Provide the (X, Y) coordinate of the cell's center where the given text is located.  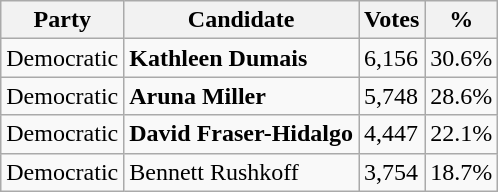
David Fraser-Hidalgo (242, 134)
28.6% (462, 96)
Party (62, 20)
18.7% (462, 172)
Votes (392, 20)
Bennett Rushkoff (242, 172)
Kathleen Dumais (242, 58)
5,748 (392, 96)
6,156 (392, 58)
% (462, 20)
Candidate (242, 20)
Aruna Miller (242, 96)
3,754 (392, 172)
22.1% (462, 134)
4,447 (392, 134)
30.6% (462, 58)
